Extract the (x, y) coordinate from the center of the cell holding the provided text.  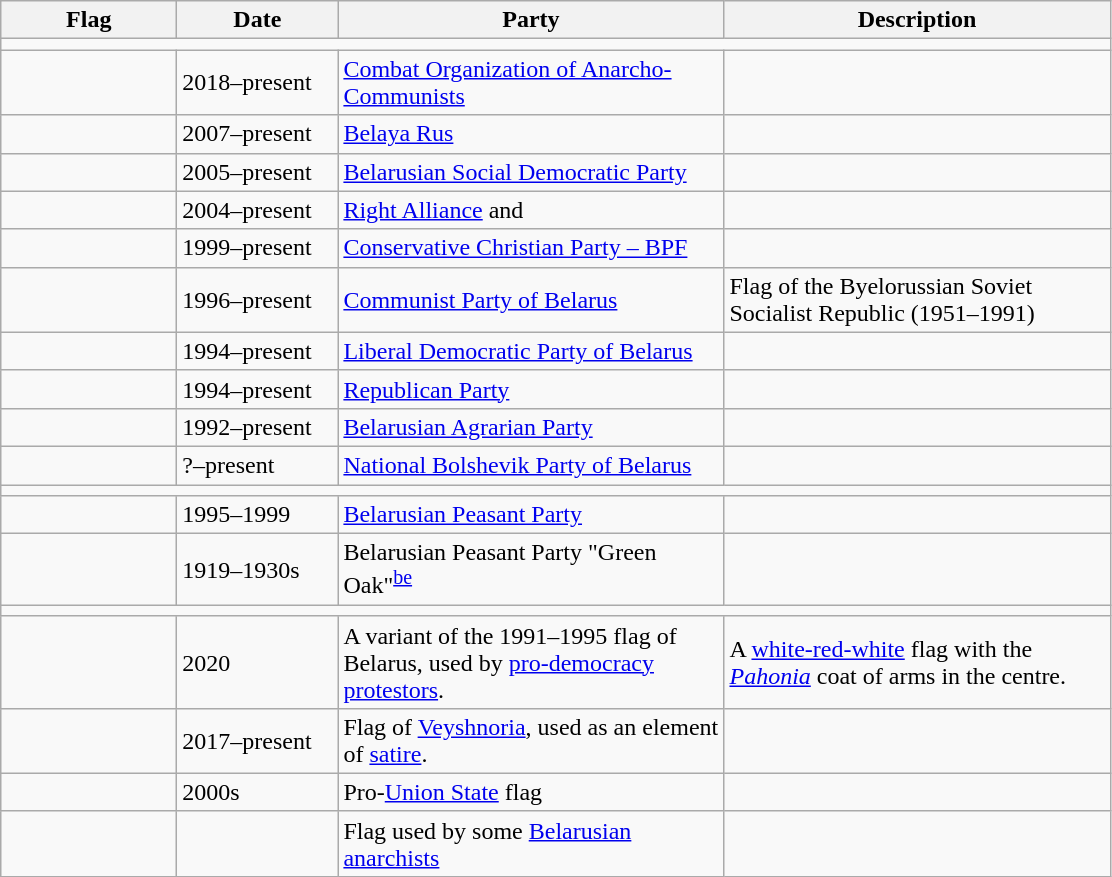
Description (917, 20)
1999–present (258, 248)
Date (258, 20)
2005–present (258, 172)
Flag of Veyshnoria, used as an element of satire. (531, 740)
?–present (258, 465)
Pro-Union State flag (531, 792)
A variant of the 1991–1995 flag of Belarus, used by pro-democracy protestors. (531, 662)
2017–present (258, 740)
Belarusian Agrarian Party (531, 427)
Conservative Christian Party – BPF (531, 248)
Republican Party (531, 389)
National Bolshevik Party of Belarus (531, 465)
2020 (258, 662)
Party (531, 20)
Right Alliance and (531, 210)
2004–present (258, 210)
Flag used by some Belarusian anarchists (531, 844)
Belarusian Social Democratic Party (531, 172)
2000s (258, 792)
Belarusian Peasant Party "Green Oak"be (531, 570)
2018–present (258, 82)
Flag (89, 20)
Combat Organization of Anarcho-Communists (531, 82)
1995–1999 (258, 515)
2007–present (258, 134)
Belarusian Peasant Party (531, 515)
1992–present (258, 427)
Belaya Rus (531, 134)
1996–present (258, 300)
Liberal Democratic Party of Belarus (531, 351)
A white-red-white flag with the Pahonia coat of arms in the centre. (917, 662)
Flag of the Byelorussian Soviet Socialist Republic (1951–1991) (917, 300)
1919–1930s (258, 570)
Communist Party of Belarus (531, 300)
